Identify which cell holds the provided text, then report its (x, y) central coordinate. 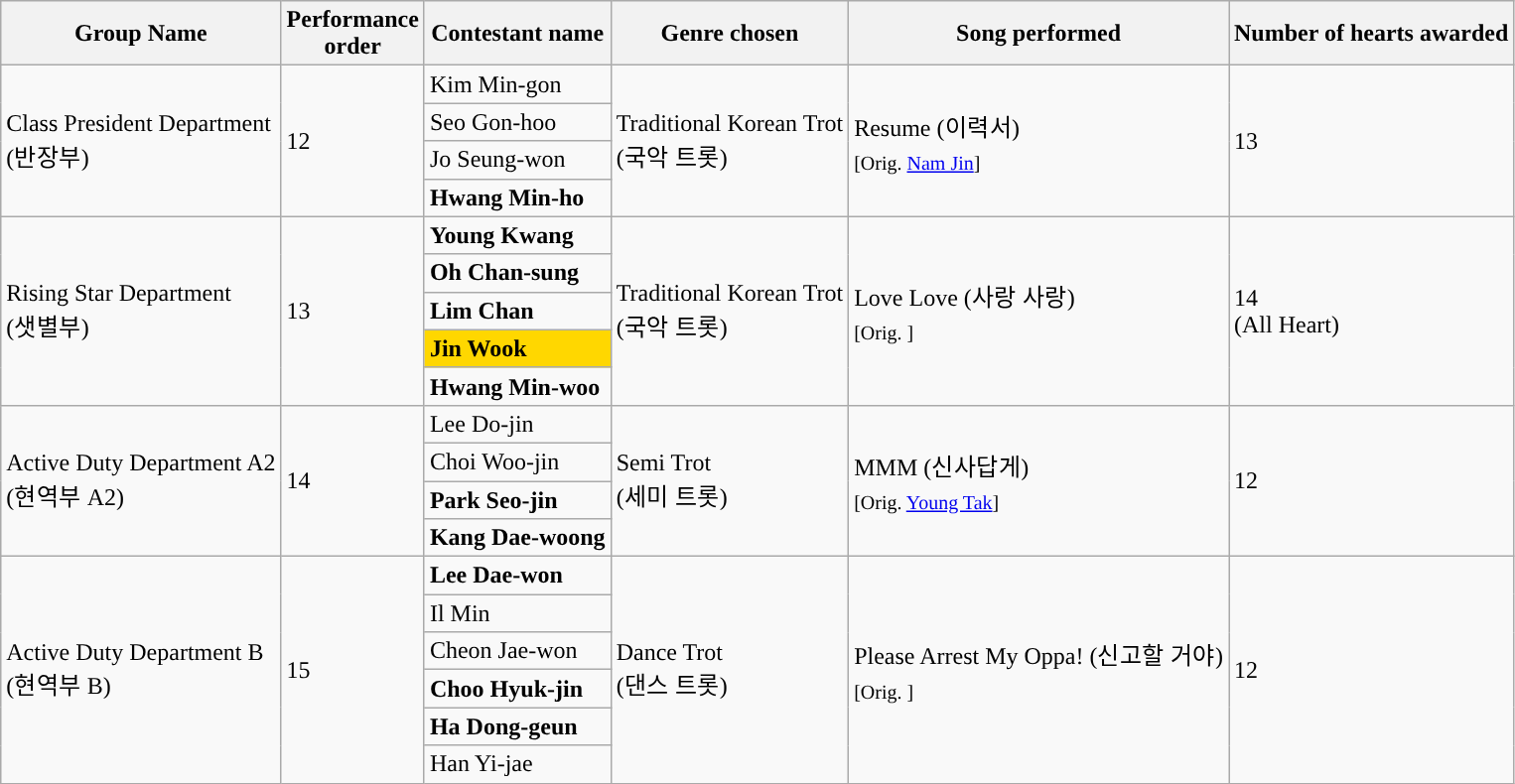
Song performed (1038, 34)
Cheon Jae-won (517, 651)
Rising Star Department(샛별부) (141, 311)
Seo Gon-hoo (517, 122)
15 (352, 670)
Resume (이력서)[Orig. Nam Jin] (1038, 141)
Performanceorder (352, 34)
Dance Trot(댄스 트롯) (730, 670)
Park Seo-jin (517, 499)
Active Duty Department A2(현역부 A2) (141, 480)
Group Name (141, 34)
Number of hearts awarded (1372, 34)
Hwang Min-woo (517, 386)
14(All Heart) (1372, 311)
Love Love (사랑 사랑)[Orig. ] (1038, 311)
Han Yi-jae (517, 764)
Lim Chan (517, 311)
Please Arrest My Oppa! (신고할 거야)[Orig. ] (1038, 670)
Young Kwang (517, 235)
Kang Dae-woong (517, 538)
Kim Min-gon (517, 84)
Choo Hyuk-jin (517, 689)
Ha Dong-geun (517, 726)
Lee Dae-won (517, 576)
Semi Trot(세미 트롯) (730, 480)
Il Min (517, 613)
Hwang Min-ho (517, 197)
Choi Woo-jin (517, 461)
Lee Do-jin (517, 424)
Contestant name (517, 34)
MMM (신사답게)[Orig. Young Tak] (1038, 480)
Jo Seung-won (517, 160)
Class President Department(반장부) (141, 141)
Jin Wook (517, 348)
14 (352, 480)
Active Duty Department B(현역부 B) (141, 670)
Oh Chan-sung (517, 273)
Genre chosen (730, 34)
